Determine the [x, y] coordinate at the center of the cell enclosing the given text.  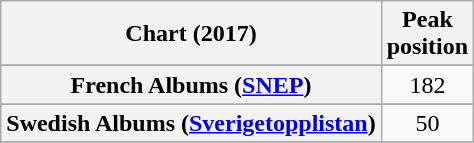
Peak position [427, 34]
French Albums (SNEP) [191, 85]
50 [427, 123]
182 [427, 85]
Chart (2017) [191, 34]
Swedish Albums (Sverigetopplistan) [191, 123]
